Search for the cell housing the specified text and yield its [X, Y] center coordinate. 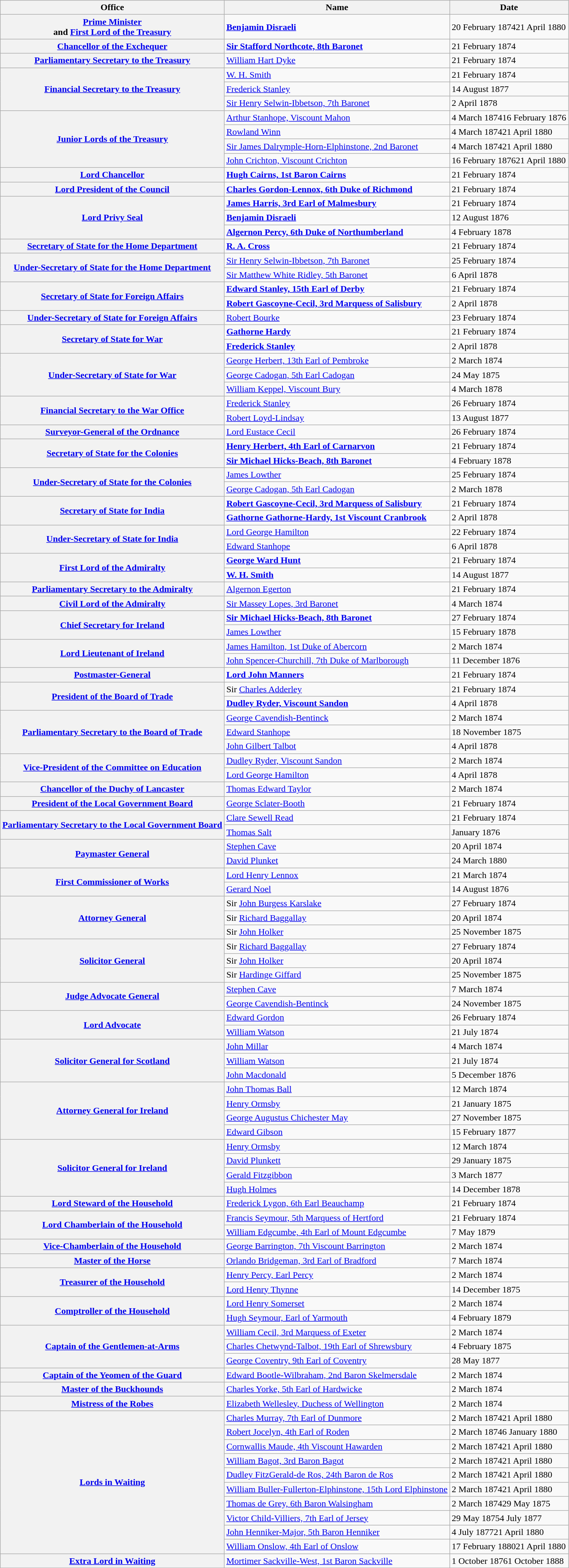
John Crichton, Viscount Crichton [337, 160]
John Gilbert Talbot [337, 746]
Master of the Horse [113, 1261]
4 February 1879 [509, 1318]
7 May 1879 [509, 1232]
Sir Stafford Northcote, 8th Baronet [337, 46]
John Spencer-Churchill, 7th Duke of Marlborough [337, 661]
Gerald Fitzgibbon [337, 1175]
James Harris, 3rd Earl of Malmesbury [337, 203]
Gerard Noel [337, 889]
11 December 1876 [509, 661]
Rowland Winn [337, 132]
Chancellor of the Exchequer [113, 46]
Parliamentary Secretary to the Board of Trade [113, 732]
Under-Secretary of State for India [113, 539]
William Bagot, 3rd Baron Bagot [337, 1461]
Civil Lord of the Admiralty [113, 603]
Attorney General [113, 918]
Algernon Percy, 6th Duke of Northumberland [337, 232]
Gathorne Gathorne-Hardy, 1st Viscount Cranbrook [337, 518]
John Thomas Ball [337, 1089]
George Sclater-Booth [337, 803]
Office [113, 8]
2 March 1878 [509, 489]
Parliamentary Secretary to the Local Government Board [113, 825]
John Henniker-Major, 5th Baron Henniker [337, 1532]
29 January 1875 [509, 1161]
Comptroller of the Household [113, 1310]
Treasurer of the Household [113, 1282]
Lord Advocate [113, 1025]
Surveyor-General of the Ordnance [113, 432]
29 May 18754 July 1877 [509, 1518]
Attorney General for Ireland [113, 1110]
Lord Chancellor [113, 175]
Gathorne Hardy [337, 332]
Under-Secretary of State for Foreign Affairs [113, 318]
Charles Murray, 7th Earl of Dunmore [337, 1418]
17 February 188021 April 1880 [509, 1546]
Solicitor General for Ireland [113, 1168]
Sir James Dalrymple-Horn-Elphinstone, 2nd Baronet [337, 146]
Lord Chamberlain of the Household [113, 1225]
Under-Secretary of State for the Home Department [113, 268]
Lord Henry Somerset [337, 1303]
Lord Henry Thynne [337, 1289]
Thomas Edward Taylor [337, 789]
Captain of the Gentlemen-at-Arms [113, 1347]
Paymaster General [113, 853]
Chief Secretary for Ireland [113, 625]
Solicitor General [113, 961]
4 July 187721 April 1880 [509, 1532]
Name [337, 8]
4 March 1878 [509, 389]
Henry Percy, Earl Percy [337, 1275]
Secretary of State for the Colonies [113, 453]
George Barrington, 7th Viscount Barrington [337, 1246]
Postmaster-General [113, 675]
George Ward Hunt [337, 560]
James Hamilton, 1st Duke of Abercorn [337, 646]
Parliamentary Secretary to the Admiralty [113, 589]
Prime Minister and First Lord of the Treasury [113, 27]
24 May 1875 [509, 375]
R. A. Cross [337, 246]
Vice-Chamberlain of the Household [113, 1246]
Lords in Waiting [113, 1482]
16 February 187621 April 1880 [509, 160]
Charles Yorke, 5th Earl of Hardwicke [337, 1389]
20 February 187421 April 1880 [509, 27]
President of the Board of Trade [113, 696]
4 February 1875 [509, 1347]
Hugh Holmes [337, 1189]
Extra Lord in Waiting [113, 1560]
William Hart Dyke [337, 60]
22 February 1874 [509, 532]
Dudley FitzGerald-de Ros, 24th Baron de Ros [337, 1475]
Master of the Buckhounds [113, 1389]
William Keppel, Viscount Bury [337, 389]
15 February 1877 [509, 1132]
14 December 1878 [509, 1189]
Sir Hardinge Giffard [337, 975]
21 March 1874 [509, 875]
George Herbert, 13th Earl of Pembroke [337, 360]
Thomas de Grey, 6th Baron Walsingham [337, 1503]
Edward Gordon [337, 1018]
Under-Secretary of State for War [113, 375]
Solicitor General for Scotland [113, 1060]
18 November 1875 [509, 732]
Sir Massey Lopes, 3rd Baronet [337, 603]
Date [509, 8]
Francis Seymour, 5th Marquess of Hertford [337, 1218]
Charles Chetwynd-Talbot, 19th Earl of Shrewsbury [337, 1347]
Lord President of the Council [113, 189]
1 October 18761 October 1888 [509, 1560]
12 August 1876 [509, 218]
Robert Loyd-Lindsay [337, 418]
Orlando Bridgeman, 3rd Earl of Bradford [337, 1261]
15 February 1878 [509, 632]
3 March 1877 [509, 1175]
John Macdonald [337, 1075]
Charles Gordon-Lennox, 6th Duke of Richmond [337, 189]
Lord Steward of the Household [113, 1203]
Cornwallis Maude, 4th Viscount Hawarden [337, 1446]
Sir Matthew White Ridley, 5th Baronet [337, 275]
4 March 187416 February 1876 [509, 117]
Lord Lieutenant of Ireland [113, 653]
Secretary of State for War [113, 339]
Arthur Stanhope, Viscount Mahon [337, 117]
John Millar [337, 1046]
24 November 1875 [509, 1003]
Victor Child-Villiers, 7th Earl of Jersey [337, 1518]
William Buller-Fullerton-Elphinstone, 15th Lord Elphinstone [337, 1489]
Algernon Egerton [337, 589]
William Cecil, 3rd Marquess of Exeter [337, 1332]
13 August 1877 [509, 418]
Judge Advocate General [113, 996]
President of the Local Government Board [113, 803]
Sir Charles Adderley [337, 689]
14 December 1875 [509, 1289]
Lord Privy Seal [113, 218]
January 1876 [509, 832]
Lord Henry Lennox [337, 875]
28 May 1877 [509, 1361]
David Plunket [337, 860]
14 August 1876 [509, 889]
Financial Secretary to the War Office [113, 410]
23 February 1874 [509, 318]
Lord Eustace Cecil [337, 432]
Secretary of State for Foreign Affairs [113, 296]
5 December 1876 [509, 1075]
Henry Herbert, 4th Earl of Carnarvon [337, 446]
Clare Sewell Read [337, 818]
George Augustus Chichester May [337, 1118]
Lord John Manners [337, 675]
William Onslow, 4th Earl of Onslow [337, 1546]
Hugh Cairns, 1st Baron Cairns [337, 175]
Junior Lords of the Treasury [113, 139]
Secretary of State for India [113, 511]
Under-Secretary of State for the Colonies [113, 482]
21 January 1875 [509, 1103]
Financial Secretary to the Treasury [113, 89]
Captain of the Yeomen of the Guard [113, 1375]
William Edgcumbe, 4th Earl of Mount Edgcumbe [337, 1232]
27 November 1875 [509, 1118]
Hugh Seymour, Earl of Yarmouth [337, 1318]
Sir John Burgess Karslake [337, 904]
Mortimer Sackville-West, 1st Baron Sackville [337, 1560]
Parliamentary Secretary to the Treasury [113, 60]
Vice-President of the Committee on Education [113, 768]
Edward Stanley, 15th Earl of Derby [337, 289]
Edward Bootle-Wilbraham, 2nd Baron Skelmersdale [337, 1375]
Elizabeth Wellesley, Duchess of Wellington [337, 1404]
Frederick Lygon, 6th Earl Beauchamp [337, 1203]
2 March 187429 May 1875 [509, 1503]
24 March 1880 [509, 860]
Chancellor of the Duchy of Lancaster [113, 789]
Edward Gibson [337, 1132]
Thomas Salt [337, 832]
George Coventry, 9th Earl of Coventry [337, 1361]
First Commissioner of Works [113, 882]
2 March 18746 January 1880 [509, 1432]
First Lord of the Admiralty [113, 568]
Secretary of State for the Home Department [113, 246]
Robert Jocelyn, 4th Earl of Roden [337, 1432]
David Plunkett [337, 1161]
Robert Bourke [337, 318]
Mistress of the Robes [113, 1404]
